Locate the cell with the specified text and output its [x, y] center coordinate. 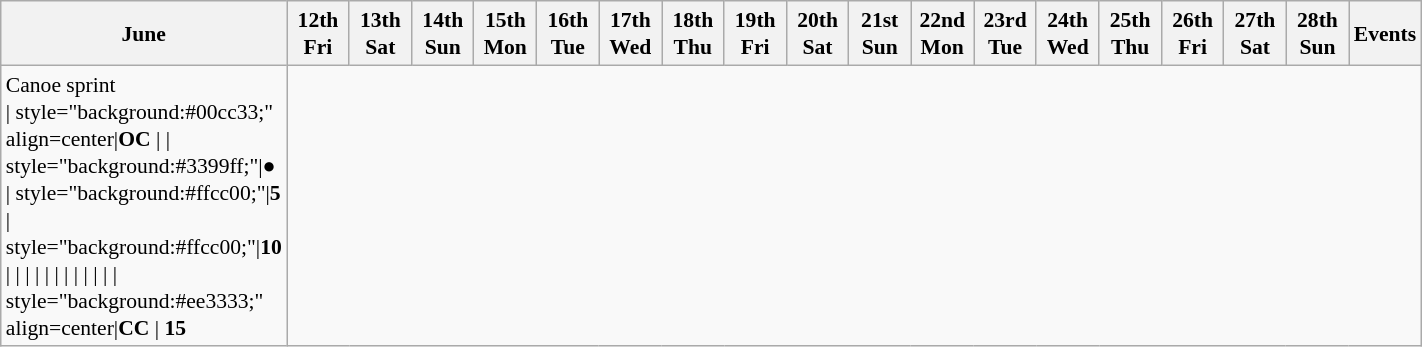
15thMon [506, 33]
23rdTue [1006, 33]
28thSun [1318, 33]
Events [1385, 33]
27thSat [1255, 33]
22ndMon [942, 33]
12thFri [318, 33]
16thTue [568, 33]
19thFri [755, 33]
26thFri [1192, 33]
June [144, 33]
17thWed [630, 33]
25thThu [1130, 33]
21stSun [880, 33]
24thWed [1068, 33]
18thThu [693, 33]
20thSat [817, 33]
13thSat [380, 33]
14thSun [443, 33]
